Find where the given text appears and provide that cell's center as [X, Y] coordinate. 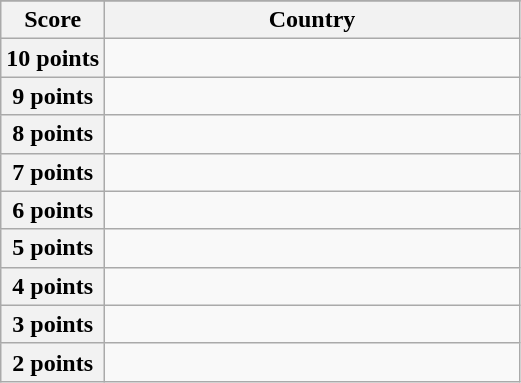
2 points [53, 362]
8 points [53, 134]
Score [53, 20]
Country [312, 20]
3 points [53, 324]
10 points [53, 58]
4 points [53, 286]
7 points [53, 172]
9 points [53, 96]
5 points [53, 248]
6 points [53, 210]
